Detect which cell encompasses the target text, then output its (X, Y) center coordinate. 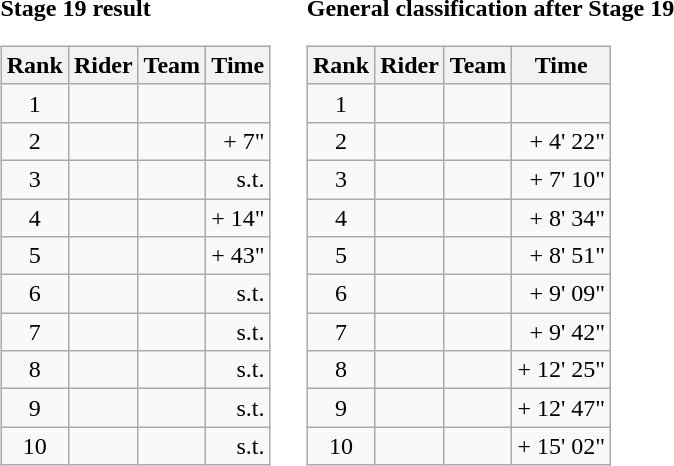
+ 8' 34" (562, 217)
+ 9' 42" (562, 332)
+ 7' 10" (562, 179)
+ 4' 22" (562, 141)
+ 12' 47" (562, 408)
+ 7" (238, 141)
+ 8' 51" (562, 256)
+ 12' 25" (562, 370)
+ 43" (238, 256)
+ 14" (238, 217)
+ 15' 02" (562, 446)
+ 9' 09" (562, 294)
